Determine the [X, Y] coordinate at the center of the cell enclosing the given text.  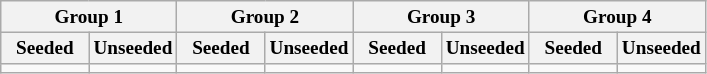
Group 2 [265, 17]
Group 4 [617, 17]
Group 1 [89, 17]
Group 3 [441, 17]
